Find where the given text appears and provide that cell's center as [x, y] coordinate. 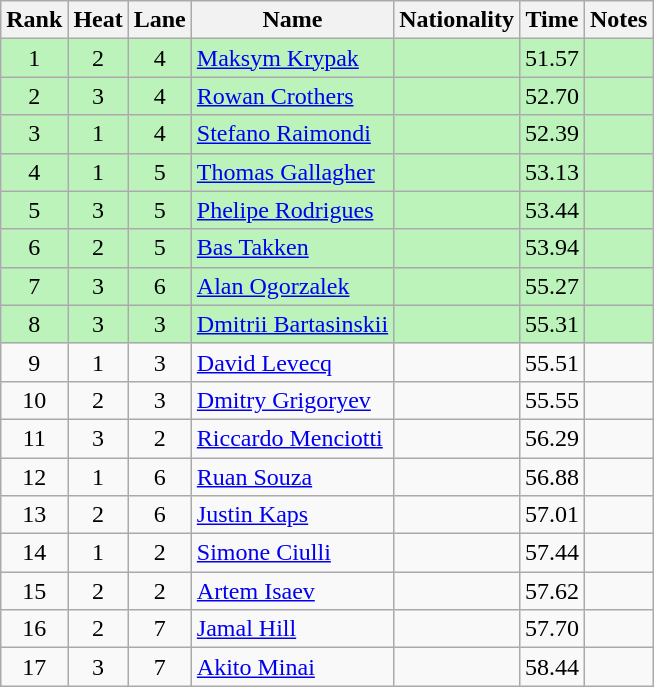
53.94 [552, 248]
Akito Minai [292, 667]
8 [34, 324]
57.62 [552, 591]
Notes [618, 20]
11 [34, 438]
16 [34, 629]
55.27 [552, 286]
53.13 [552, 172]
Riccardo Menciotti [292, 438]
51.57 [552, 58]
David Levecq [292, 362]
Simone Ciulli [292, 553]
57.01 [552, 515]
Justin Kaps [292, 515]
9 [34, 362]
57.70 [552, 629]
Heat [98, 20]
Dmitrii Bartasinskii [292, 324]
17 [34, 667]
12 [34, 477]
55.31 [552, 324]
Lane [160, 20]
Nationality [457, 20]
Bas Takken [292, 248]
56.88 [552, 477]
Artem Isaev [292, 591]
Ruan Souza [292, 477]
Stefano Raimondi [292, 134]
55.51 [552, 362]
Time [552, 20]
53.44 [552, 210]
56.29 [552, 438]
13 [34, 515]
Thomas Gallagher [292, 172]
Rank [34, 20]
Name [292, 20]
15 [34, 591]
57.44 [552, 553]
52.70 [552, 96]
55.55 [552, 400]
14 [34, 553]
Phelipe Rodrigues [292, 210]
Rowan Crothers [292, 96]
Alan Ogorzalek [292, 286]
Maksym Krypak [292, 58]
Jamal Hill [292, 629]
52.39 [552, 134]
58.44 [552, 667]
10 [34, 400]
Dmitry Grigoryev [292, 400]
